Detect which cell encompasses the target text, then output its (x, y) center coordinate. 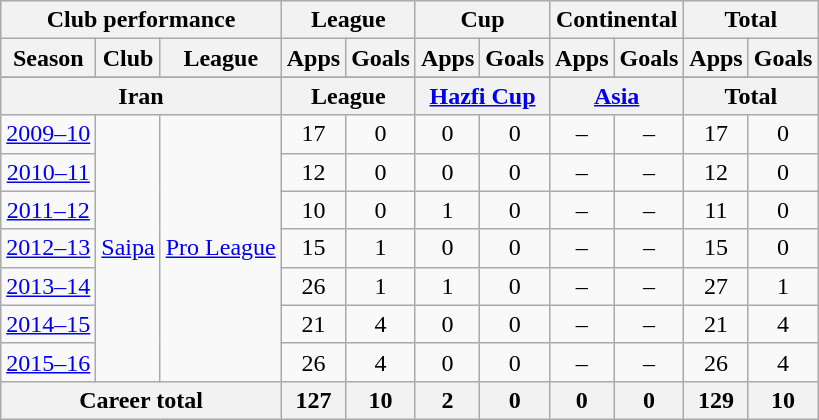
Saipa (128, 248)
127 (313, 400)
2010–11 (48, 172)
Club performance (141, 20)
Season (48, 58)
Hazfi Cup (482, 96)
27 (716, 286)
2011–12 (48, 210)
11 (716, 210)
Iran (141, 96)
129 (716, 400)
Continental (617, 20)
2014–15 (48, 324)
Pro League (220, 248)
Asia (617, 96)
Career total (141, 400)
2009–10 (48, 134)
2015–16 (48, 362)
Cup (482, 20)
2013–14 (48, 286)
Club (128, 58)
2012–13 (48, 248)
2 (447, 400)
